Return (X, Y) of the center of cell containing provided text 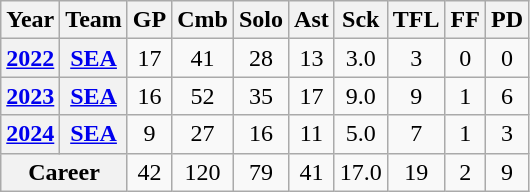
3.0 (360, 58)
79 (260, 172)
7 (416, 134)
Solo (260, 20)
TFL (416, 20)
2023 (30, 96)
2022 (30, 58)
13 (312, 58)
9.0 (360, 96)
27 (203, 134)
Career (64, 172)
PD (506, 20)
35 (260, 96)
17.0 (360, 172)
2024 (30, 134)
Ast (312, 20)
Cmb (203, 20)
11 (312, 134)
2 (465, 172)
Team (94, 20)
5.0 (360, 134)
19 (416, 172)
Sck (360, 20)
120 (203, 172)
42 (149, 172)
52 (203, 96)
GP (149, 20)
FF (465, 20)
28 (260, 58)
6 (506, 96)
Year (30, 20)
